Return the (x, y) coordinate for the center point of the cell that contains the specified text.  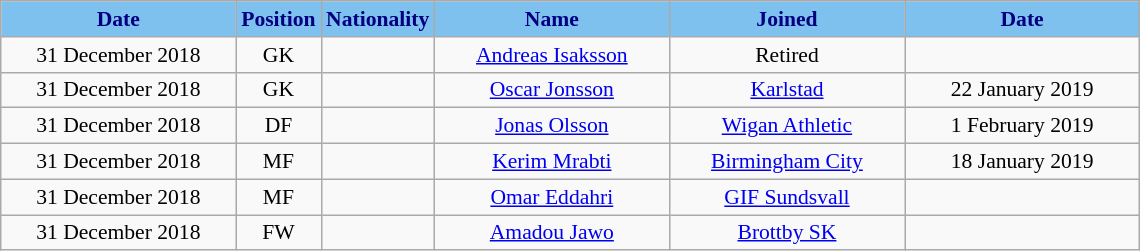
DF (278, 126)
Karlstad (786, 90)
Nationality (378, 19)
1 February 2019 (1022, 126)
Amadou Jawo (552, 233)
Wigan Athletic (786, 126)
Omar Eddahri (552, 197)
Name (552, 19)
GIF Sundsvall (786, 197)
Position (278, 19)
Andreas Isaksson (552, 55)
Retired (786, 55)
FW (278, 233)
Kerim Mrabti (552, 162)
Brottby SK (786, 233)
Jonas Olsson (552, 126)
Joined (786, 19)
22 January 2019 (1022, 90)
Oscar Jonsson (552, 90)
18 January 2019 (1022, 162)
Birmingham City (786, 162)
